Determine the [x, y] coordinate at the center of the cell enclosing the given text.  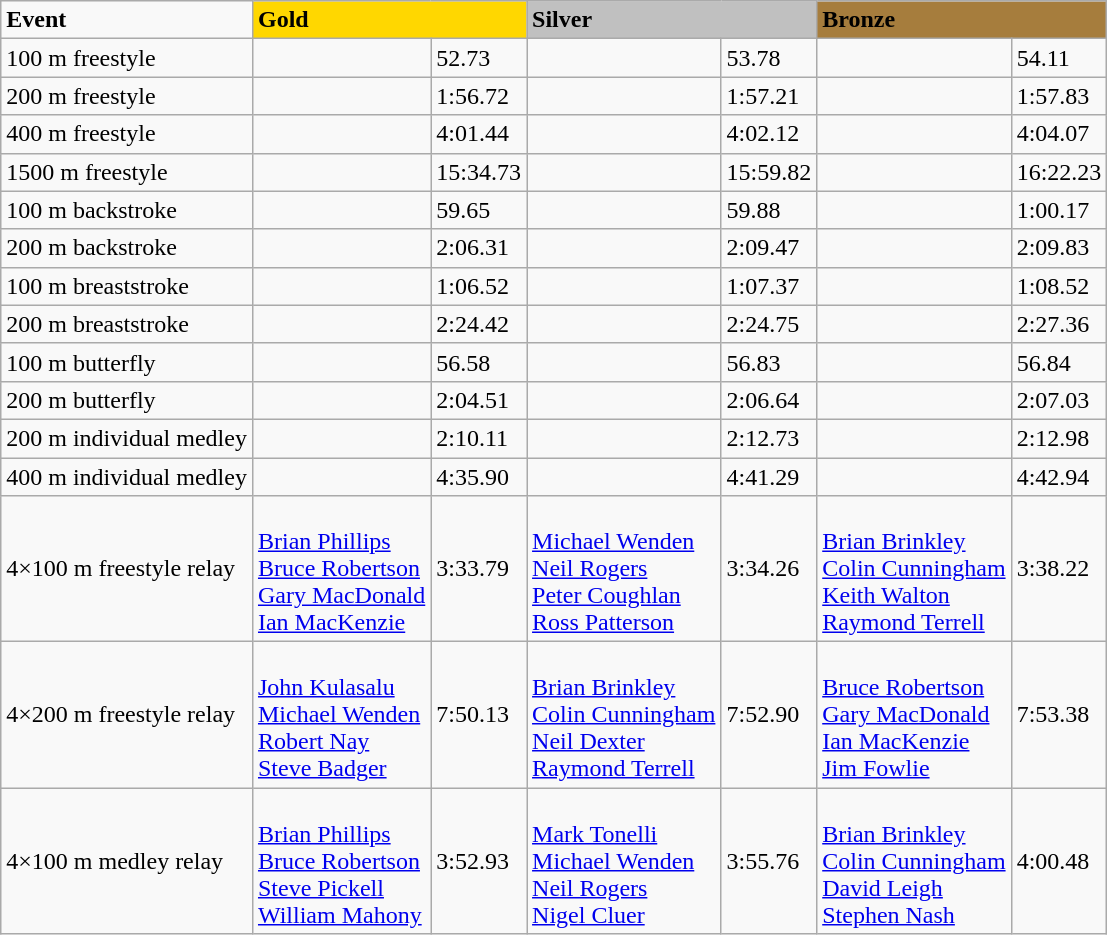
3:38.22 [1059, 569]
2:27.36 [1059, 324]
59.65 [479, 210]
59.88 [769, 210]
100 m freestyle [127, 58]
Silver [672, 20]
Brian BrinkleyColin CunninghamDavid LeighStephen Nash [914, 861]
Michael WendenNeil RogersPeter CoughlanRoss Patterson [624, 569]
Bruce RobertsonGary MacDonaldIan MacKenzieJim Fowlie [914, 715]
15:59.82 [769, 172]
7:52.90 [769, 715]
16:22.23 [1059, 172]
4×200 m freestyle relay [127, 715]
1:06.52 [479, 286]
1:56.72 [479, 96]
3:34.26 [769, 569]
7:50.13 [479, 715]
4:04.07 [1059, 134]
15:34.73 [479, 172]
1:08.52 [1059, 286]
4:35.90 [479, 477]
4×100 m medley relay [127, 861]
2:24.75 [769, 324]
200 m freestyle [127, 96]
Mark TonelliMichael WendenNeil RogersNigel Cluer [624, 861]
Brian PhillipsBruce RobertsonSteve PickellWilliam Mahony [341, 861]
3:52.93 [479, 861]
53.78 [769, 58]
Brian BrinkleyColin CunninghamNeil DexterRaymond Terrell [624, 715]
400 m freestyle [127, 134]
4:02.12 [769, 134]
2:12.98 [1059, 438]
56.83 [769, 362]
400 m individual medley [127, 477]
4:41.29 [769, 477]
200 m individual medley [127, 438]
2:09.83 [1059, 248]
Bronze [962, 20]
7:53.38 [1059, 715]
Brian BrinkleyColin CunninghamKeith WaltonRaymond Terrell [914, 569]
100 m butterfly [127, 362]
54.11 [1059, 58]
2:04.51 [479, 400]
3:55.76 [769, 861]
100 m backstroke [127, 210]
56.84 [1059, 362]
2:12.73 [769, 438]
3:33.79 [479, 569]
John KulasaluMichael WendenRobert NaySteve Badger [341, 715]
4×100 m freestyle relay [127, 569]
200 m breaststroke [127, 324]
2:06.64 [769, 400]
2:07.03 [1059, 400]
4:42.94 [1059, 477]
Brian PhillipsBruce RobertsonGary MacDonaldIan MacKenzie [341, 569]
1:57.21 [769, 96]
56.58 [479, 362]
4:01.44 [479, 134]
200 m butterfly [127, 400]
1500 m freestyle [127, 172]
2:24.42 [479, 324]
2:09.47 [769, 248]
100 m breaststroke [127, 286]
Event [127, 20]
1:00.17 [1059, 210]
200 m backstroke [127, 248]
52.73 [479, 58]
1:57.83 [1059, 96]
Gold [389, 20]
1:07.37 [769, 286]
4:00.48 [1059, 861]
2:06.31 [479, 248]
2:10.11 [479, 438]
